Return the [x, y] coordinate for the center point of the cell that contains the specified text.  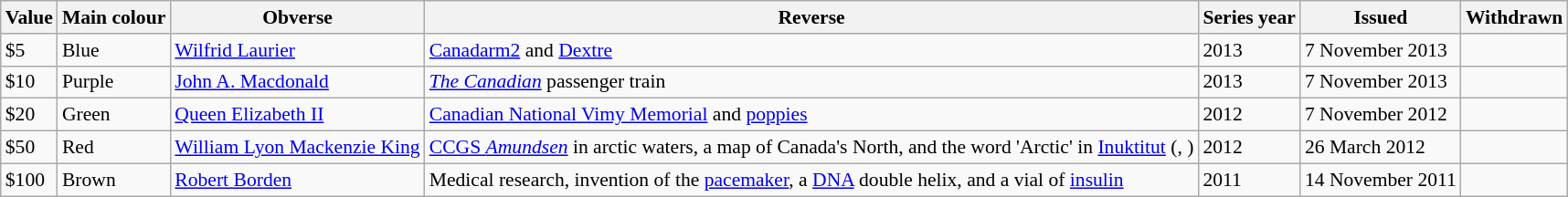
Wilfrid Laurier [297, 50]
$5 [29, 50]
Issued [1381, 17]
Robert Borden [297, 180]
$10 [29, 82]
14 November 2011 [1381, 180]
Blue [113, 50]
Queen Elizabeth II [297, 115]
Purple [113, 82]
Reverse [811, 17]
Red [113, 148]
Green [113, 115]
The Canadian passenger train [811, 82]
Canadian National Vimy Memorial and poppies [811, 115]
7 November 2012 [1381, 115]
Brown [113, 180]
William Lyon Mackenzie King [297, 148]
CCGS Amundsen in arctic waters, a map of Canada's North, and the word 'Arctic' in Inuktitut (, ) [811, 148]
Canadarm2 and Dextre [811, 50]
26 March 2012 [1381, 148]
Withdrawn [1514, 17]
2011 [1248, 180]
Series year [1248, 17]
$20 [29, 115]
Obverse [297, 17]
Medical research, invention of the pacemaker, a DNA double helix, and a vial of insulin [811, 180]
John A. Macdonald [297, 82]
Value [29, 17]
$50 [29, 148]
Main colour [113, 17]
$100 [29, 180]
